Determine the [X, Y] coordinate at the center of the cell enclosing the given text.  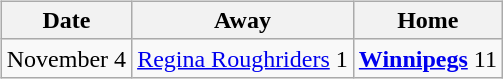
Home [428, 20]
Away [243, 20]
Regina Roughriders 1 [243, 58]
Winnipegs 11 [428, 58]
November 4 [66, 58]
Date [66, 20]
